From the cell containing the given text, extract its center point as (X, Y) coordinate. 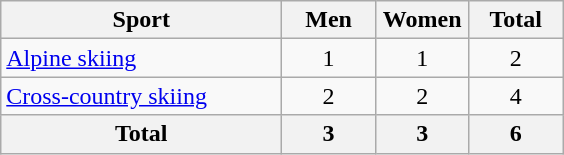
4 (516, 96)
Women (422, 20)
6 (516, 134)
Cross-country skiing (142, 96)
Men (329, 20)
Alpine skiing (142, 58)
Sport (142, 20)
